Determine the (x, y) coordinate at the center of the cell enclosing the given text.  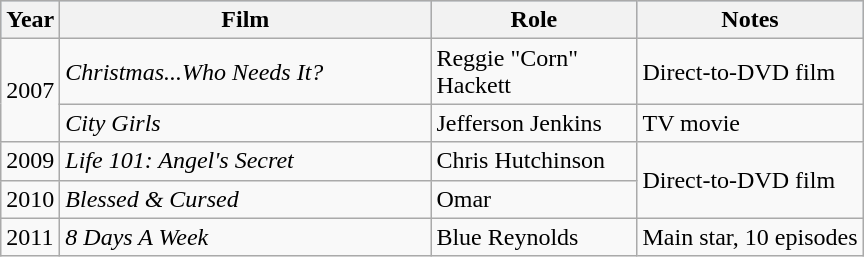
Film (246, 20)
Blue Reynolds (534, 237)
Year (30, 20)
2011 (30, 237)
Main star, 10 episodes (750, 237)
Reggie "Corn" Hackett (534, 72)
City Girls (246, 123)
2010 (30, 199)
Omar (534, 199)
Jefferson Jenkins (534, 123)
Notes (750, 20)
2009 (30, 161)
Chris Hutchinson (534, 161)
TV movie (750, 123)
Blessed & Cursed (246, 199)
2007 (30, 90)
Life 101: Angel's Secret (246, 161)
Role (534, 20)
Christmas...Who Needs It? (246, 72)
8 Days A Week (246, 237)
